Identify which cell holds the provided text, then report its [X, Y] central coordinate. 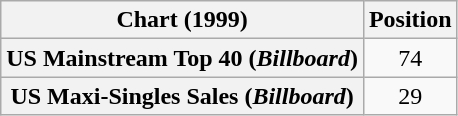
US Mainstream Top 40 (Billboard) [182, 58]
Chart (1999) [182, 20]
Position [410, 20]
29 [410, 96]
74 [410, 58]
US Maxi-Singles Sales (Billboard) [182, 96]
